Pinpoint the cell where the given text exists, returning its [X, Y] midpoint coordinate. 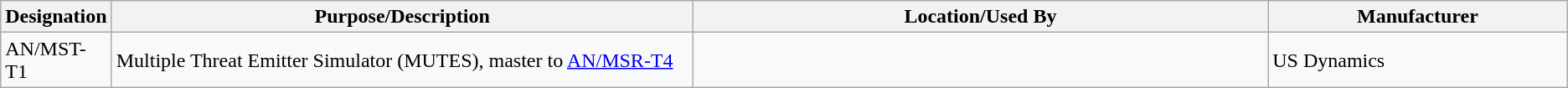
AN/MST-T1 [56, 60]
Manufacturer [1418, 17]
US Dynamics [1418, 60]
Multiple Threat Emitter Simulator (MUTES), master to AN/MSR-T4 [402, 60]
Location/Used By [980, 17]
Purpose/Description [402, 17]
Designation [56, 17]
